From the cell containing the given text, extract its center point as [X, Y] coordinate. 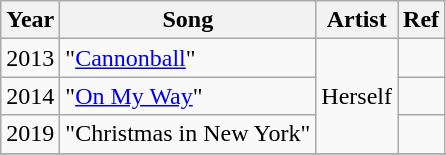
2013 [30, 58]
"Christmas in New York" [188, 134]
2014 [30, 96]
Artist [357, 20]
Song [188, 20]
Ref [422, 20]
"On My Way" [188, 96]
Herself [357, 96]
Year [30, 20]
"Cannonball" [188, 58]
2019 [30, 134]
